Return [x, y] of the center of cell containing provided text 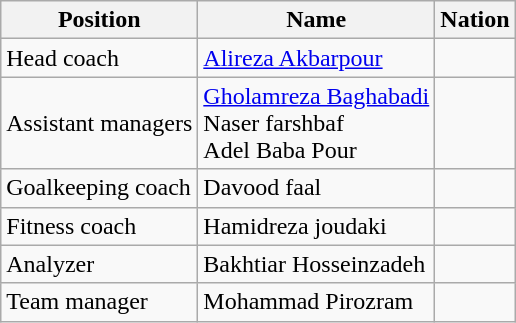
Goalkeeping coach [100, 188]
Hamidreza joudaki [316, 226]
Head coach [100, 58]
Name [316, 20]
Fitness coach [100, 226]
Position [100, 20]
Bakhtiar Hosseinzadeh [316, 264]
Mohammad Pirozram [316, 302]
Davood faal [316, 188]
Gholamreza BaghabadiNaser farshbafAdel Baba Pour [316, 123]
Analyzer [100, 264]
Nation [475, 20]
Assistant managers [100, 123]
Alireza Akbarpour [316, 58]
Team manager [100, 302]
